Find where the given text appears and provide that cell's center as [x, y] coordinate. 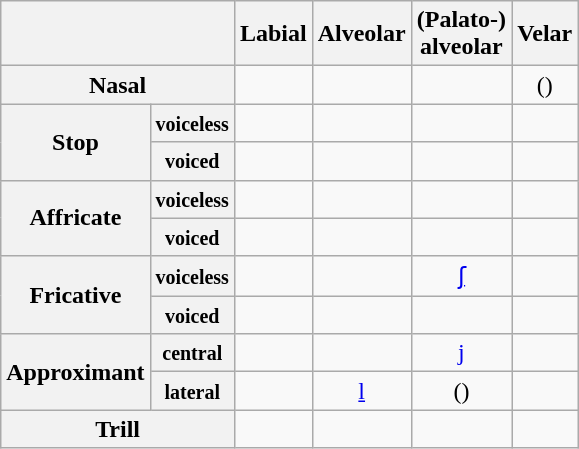
Stop [76, 142]
(Palato-)alveolar [461, 34]
ʃ [461, 276]
Affricate [76, 218]
Alveolar [362, 34]
Nasal [118, 85]
Trill [118, 429]
lateral [192, 391]
central [192, 353]
Velar [545, 34]
Fricative [76, 295]
Approximant [76, 372]
Labial [273, 34]
j [461, 353]
l [362, 391]
